Return (X, Y) of the center of cell containing provided text 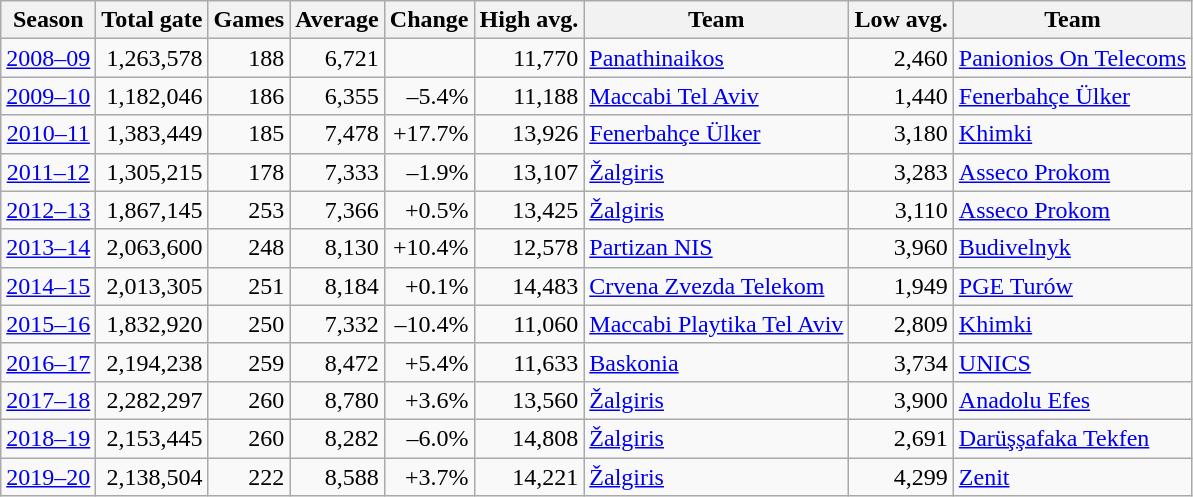
Budivelnyk (1072, 248)
2018–19 (48, 438)
2012–13 (48, 210)
259 (249, 362)
2,194,238 (152, 362)
–6.0% (429, 438)
186 (249, 96)
11,633 (529, 362)
14,221 (529, 477)
1,182,046 (152, 96)
PGE Turów (1072, 286)
8,780 (338, 400)
4,299 (901, 477)
2015–16 (48, 324)
1,263,578 (152, 58)
2,063,600 (152, 248)
7,366 (338, 210)
2010–11 (48, 134)
11,770 (529, 58)
Anadolu Efes (1072, 400)
Total gate (152, 20)
3,110 (901, 210)
222 (249, 477)
14,483 (529, 286)
3,283 (901, 172)
3,900 (901, 400)
6,355 (338, 96)
2,460 (901, 58)
2014–15 (48, 286)
13,425 (529, 210)
2,138,504 (152, 477)
251 (249, 286)
2013–14 (48, 248)
3,960 (901, 248)
–5.4% (429, 96)
–1.9% (429, 172)
7,478 (338, 134)
Panionios On Telecoms (1072, 58)
Zenit (1072, 477)
+5.4% (429, 362)
Average (338, 20)
1,383,449 (152, 134)
185 (249, 134)
2,809 (901, 324)
Darüşşafaka Tekfen (1072, 438)
–10.4% (429, 324)
1,440 (901, 96)
13,926 (529, 134)
+17.7% (429, 134)
+0.5% (429, 210)
7,332 (338, 324)
Maccabi Playtika Tel Aviv (716, 324)
3,180 (901, 134)
13,107 (529, 172)
1,305,215 (152, 172)
8,472 (338, 362)
2,691 (901, 438)
2017–18 (48, 400)
Maccabi Tel Aviv (716, 96)
2008–09 (48, 58)
Baskonia (716, 362)
12,578 (529, 248)
8,130 (338, 248)
1,832,920 (152, 324)
8,588 (338, 477)
+0.1% (429, 286)
11,188 (529, 96)
3,734 (901, 362)
8,282 (338, 438)
Season (48, 20)
14,808 (529, 438)
High avg. (529, 20)
Partizan NIS (716, 248)
8,184 (338, 286)
2,282,297 (152, 400)
Panathinaikos (716, 58)
+10.4% (429, 248)
2016–17 (48, 362)
2011–12 (48, 172)
13,560 (529, 400)
11,060 (529, 324)
188 (249, 58)
248 (249, 248)
1,867,145 (152, 210)
2009–10 (48, 96)
178 (249, 172)
2019–20 (48, 477)
1,949 (901, 286)
Low avg. (901, 20)
Change (429, 20)
6,721 (338, 58)
Crvena Zvezda Telekom (716, 286)
+3.7% (429, 477)
2,153,445 (152, 438)
+3.6% (429, 400)
Games (249, 20)
7,333 (338, 172)
250 (249, 324)
253 (249, 210)
UNICS (1072, 362)
2,013,305 (152, 286)
